From the cell containing the given text, extract its center point as (x, y) coordinate. 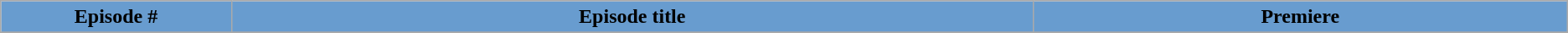
Episode title (632, 17)
Episode # (116, 17)
Premiere (1300, 17)
